Provide the [X, Y] coordinate of the cell's center where the given text is located.  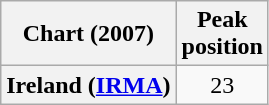
Chart (2007) [88, 34]
Ireland (IRMA) [88, 85]
Peakposition [222, 34]
23 [222, 85]
